Provide the [X, Y] coordinate of the cell's center where the given text is located.  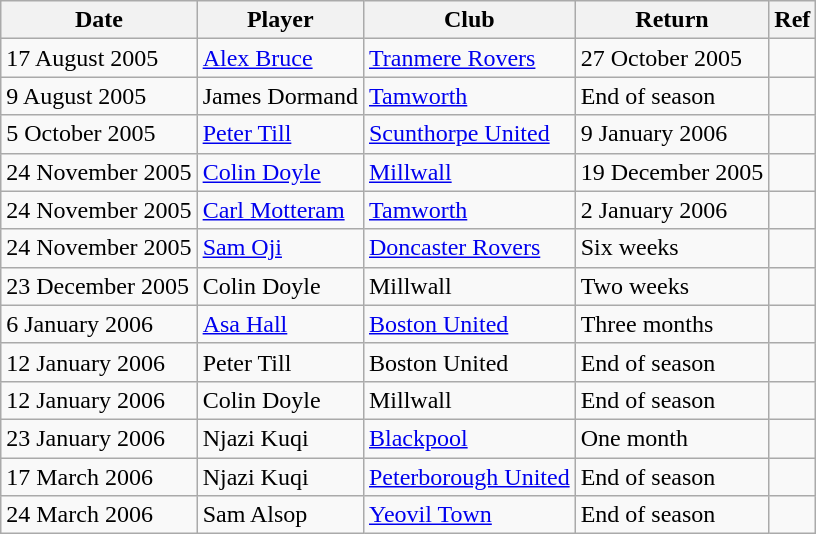
Player [280, 20]
Tranmere Rovers [469, 58]
17 August 2005 [99, 58]
6 January 2006 [99, 324]
19 December 2005 [672, 172]
9 August 2005 [99, 96]
Date [99, 20]
Three months [672, 324]
Club [469, 20]
Blackpool [469, 438]
Peterborough United [469, 477]
2 January 2006 [672, 210]
23 January 2006 [99, 438]
Scunthorpe United [469, 134]
Sam Alsop [280, 515]
27 October 2005 [672, 58]
James Dormand [280, 96]
Alex Bruce [280, 58]
Carl Motteram [280, 210]
Sam Oji [280, 248]
Two weeks [672, 286]
One month [672, 438]
5 October 2005 [99, 134]
Asa Hall [280, 324]
23 December 2005 [99, 286]
24 March 2006 [99, 515]
Return [672, 20]
Ref [792, 20]
Yeovil Town [469, 515]
Doncaster Rovers [469, 248]
17 March 2006 [99, 477]
9 January 2006 [672, 134]
Six weeks [672, 248]
